Identify which cell holds the provided text, then report its [X, Y] central coordinate. 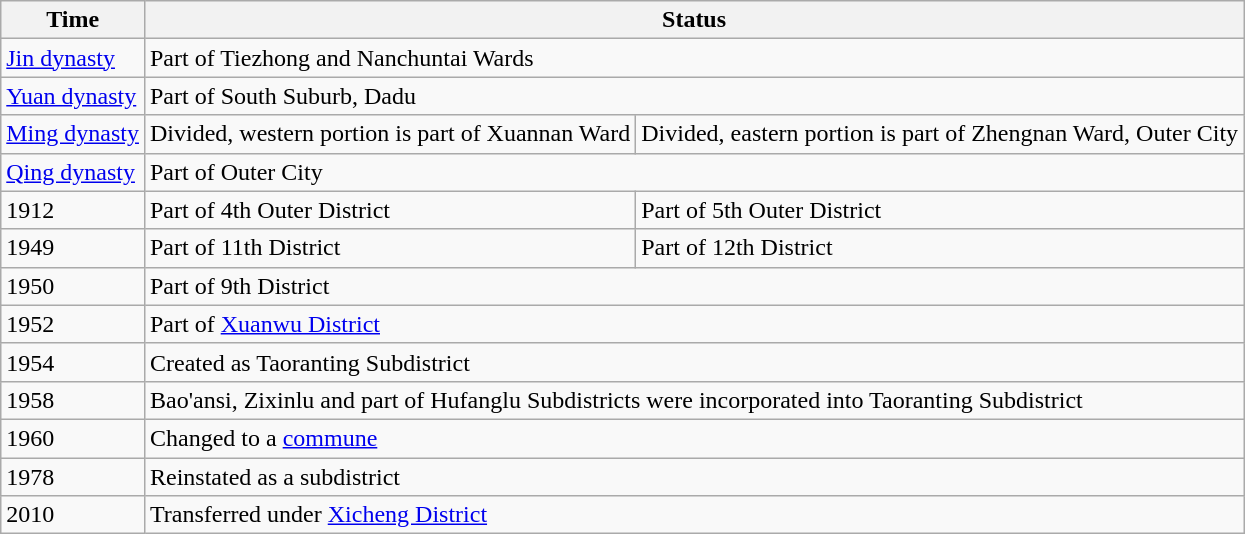
1978 [73, 477]
Part of Tiezhong and Nanchuntai Wards [694, 58]
Yuan dynasty [73, 96]
Divided, eastern portion is part of Zhengnan Ward, Outer City [940, 134]
1949 [73, 248]
Ming dynasty [73, 134]
Created as Taoranting Subdistrict [694, 362]
Bao'ansi, Zixinlu and part of Hufanglu Subdistricts were incorporated into Taoranting Subdistrict [694, 400]
1954 [73, 362]
Changed to a commune [694, 438]
Status [694, 20]
Time [73, 20]
1960 [73, 438]
Transferred under Xicheng District [694, 515]
1952 [73, 324]
Qing dynasty [73, 172]
Part of 11th District [390, 248]
1958 [73, 400]
Part of 4th Outer District [390, 210]
Part of 9th District [694, 286]
1950 [73, 286]
Part of Xuanwu District [694, 324]
1912 [73, 210]
2010 [73, 515]
Jin dynasty [73, 58]
Divided, western portion is part of Xuannan Ward [390, 134]
Part of South Suburb, Dadu [694, 96]
Part of 5th Outer District [940, 210]
Reinstated as a subdistrict [694, 477]
Part of 12th District [940, 248]
Part of Outer City [694, 172]
